For the text-containing cell, return its midpoint in (x, y) coordinate format. 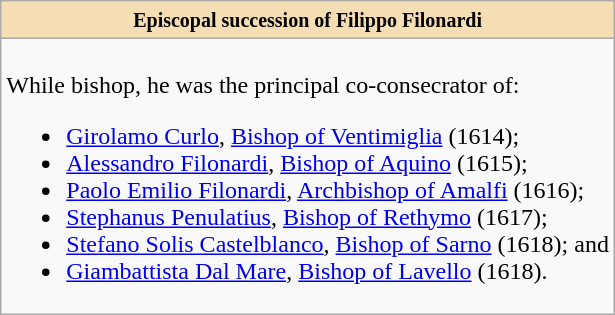
Episcopal succession of Filippo Filonardi (308, 20)
